Scan for the cell matching the given text and deliver its [X, Y] coordinate at center. 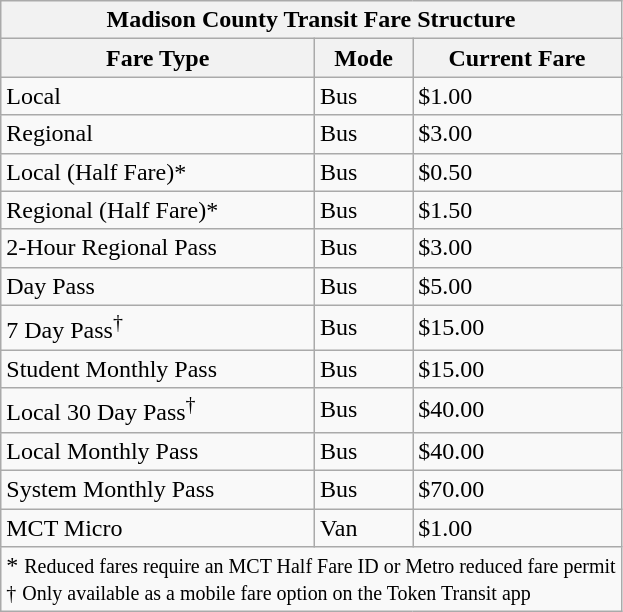
System Monthly Pass [158, 489]
Day Pass [158, 286]
Local (Half Fare)* [158, 172]
$1.50 [518, 210]
Local Monthly Pass [158, 451]
Local 30 Day Pass† [158, 410]
Local [158, 96]
Regional (Half Fare)* [158, 210]
$5.00 [518, 286]
7 Day Pass† [158, 328]
$0.50 [518, 172]
Regional [158, 134]
$70.00 [518, 489]
Van [364, 528]
* Reduced fares require an MCT Half Fare ID or Metro reduced fare permit† Only available as a mobile fare option on the Token Transit app [311, 580]
Madison County Transit Fare Structure [311, 20]
Student Monthly Pass [158, 369]
Mode [364, 58]
MCT Micro [158, 528]
Current Fare [518, 58]
Fare Type [158, 58]
2-Hour Regional Pass [158, 248]
